Extract the (X, Y) coordinate from the center of the cell holding the provided text.  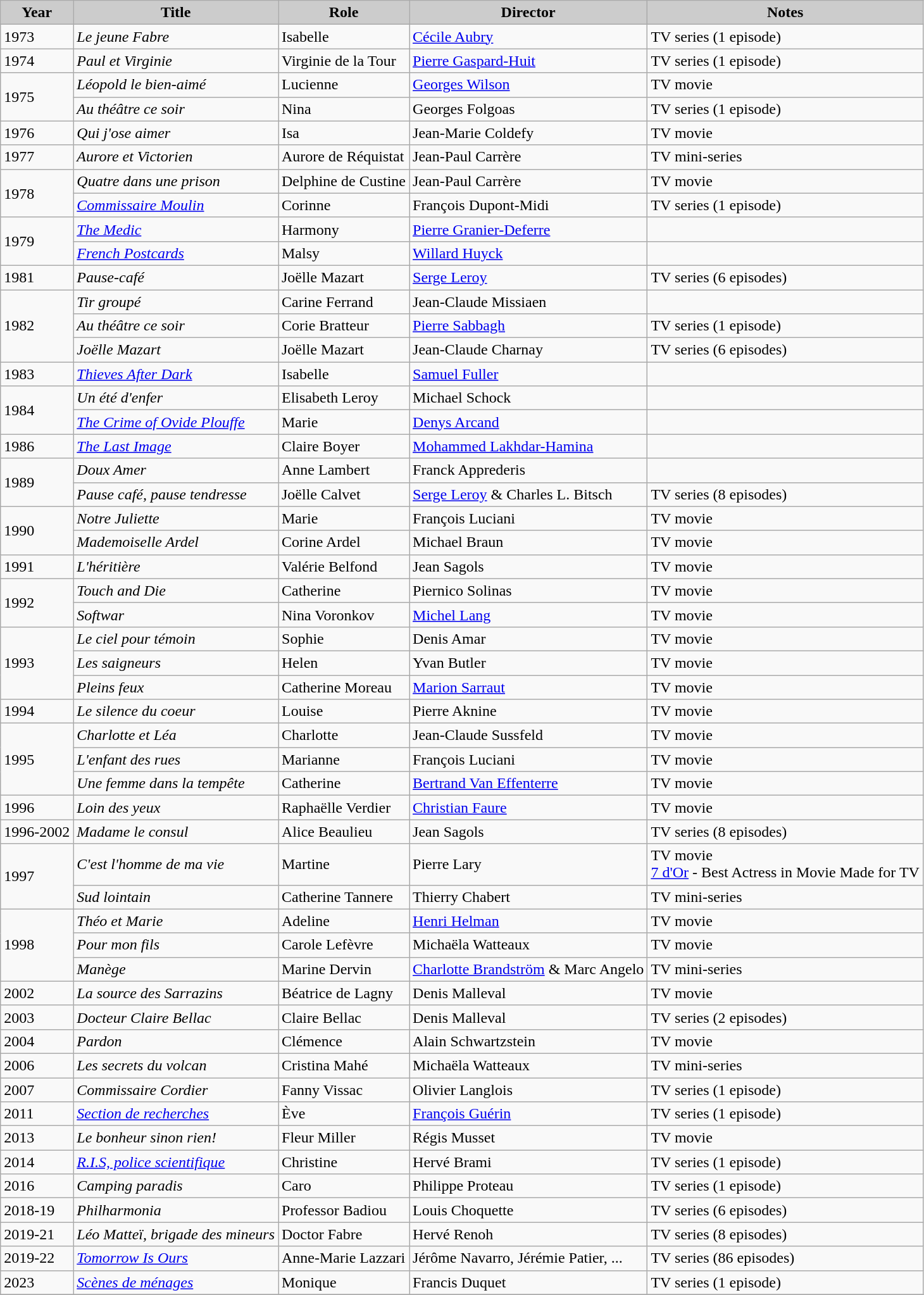
Serge Leroy & Charles L. Bitsch (528, 494)
Scènes de ménages (176, 1282)
Commissaire Moulin (176, 205)
1981 (37, 277)
Title (176, 13)
1986 (37, 446)
1979 (37, 241)
La source des Sarrazins (176, 993)
Joëlle Calvet (344, 494)
Samuel Fuller (528, 374)
Christian Faure (528, 808)
Nina Voronkov (344, 615)
Raphaëlle Verdier (344, 808)
1989 (37, 482)
Le silence du coeur (176, 711)
Aurore de Réquistat (344, 157)
Catherine Tannere (344, 897)
Claire Bellac (344, 1017)
Camping paradis (176, 1186)
Qui j'ose aimer (176, 133)
Doctor Fabre (344, 1234)
Alain Schwartzstein (528, 1041)
1975 (37, 97)
Martine (344, 865)
L'enfant des rues (176, 760)
Olivier Langlois (528, 1089)
Philharmonia (176, 1210)
2023 (37, 1282)
Cristina Mahé (344, 1065)
Christine (344, 1162)
Charlotte Brandström & Marc Angelo (528, 969)
Ève (344, 1114)
Michael Braun (528, 542)
Louis Choquette (528, 1210)
Isa (344, 133)
Corine Ardel (344, 542)
Director (528, 13)
Jean-Marie Coldefy (528, 133)
Virginie de la Tour (344, 61)
Yvan Butler (528, 663)
Pardon (176, 1041)
Béatrice de Lagny (344, 993)
1976 (37, 133)
Fleur Miller (344, 1138)
Pleins feux (176, 687)
Commissaire Cordier (176, 1089)
Docteur Claire Bellac (176, 1017)
Georges Wilson (528, 85)
1995 (37, 760)
1994 (37, 711)
Carole Lefèvre (344, 945)
1990 (37, 530)
TV series (86 episodes) (785, 1258)
Role (344, 13)
Year (37, 13)
Serge Leroy (528, 277)
Corie Bratteur (344, 326)
Jean-Claude Charnay (528, 350)
Marion Sarraut (528, 687)
Adeline (344, 921)
Tomorrow Is Ours (176, 1258)
2013 (37, 1138)
Jean-Claude Missiaen (528, 302)
1993 (37, 663)
1996 (37, 808)
1984 (37, 410)
2002 (37, 993)
2007 (37, 1089)
Pour mon fils (176, 945)
1973 (37, 37)
Les secrets du volcan (176, 1065)
Hervé Brami (528, 1162)
Charlotte (344, 735)
The Medic (176, 229)
François Dupont-Midi (528, 205)
Léo Matteï, brigade des mineurs (176, 1234)
1982 (37, 326)
Caro (344, 1186)
Manège (176, 969)
Le bonheur sinon rien! (176, 1138)
Loin des yeux (176, 808)
Régis Musset (528, 1138)
Catherine Moreau (344, 687)
Henri Helman (528, 921)
Thierry Chabert (528, 897)
2011 (37, 1114)
2014 (37, 1162)
Claire Boyer (344, 446)
Harmony (344, 229)
TV series (2 episodes) (785, 1017)
Pierre Sabbagh (528, 326)
Marine Dervin (344, 969)
R.I.S, police scientifique (176, 1162)
Clémence (344, 1041)
Paul et Virginie (176, 61)
Georges Folgoas (528, 109)
Fanny Vissac (344, 1089)
Bertrand Van Effenterre (528, 784)
The Last Image (176, 446)
1998 (37, 945)
2006 (37, 1065)
Marianne (344, 760)
Hervé Renoh (528, 1234)
Franck Apprederis (528, 470)
Quatre dans une prison (176, 181)
Jérôme Navarro, Jérémie Patier, ... (528, 1258)
Michel Lang (528, 615)
Madame le consul (176, 832)
Sud lointain (176, 897)
Malsy (344, 253)
2019-22 (37, 1258)
1978 (37, 193)
Carine Ferrand (344, 302)
Professor Badiou (344, 1210)
Le jeune Fabre (176, 37)
French Postcards (176, 253)
Pause-café (176, 277)
Touch and Die (176, 591)
The Crime of Ovide Plouffe (176, 422)
Denis Amar (528, 639)
1997 (37, 876)
Alice Beaulieu (344, 832)
2016 (37, 1186)
Helen (344, 663)
1991 (37, 566)
2004 (37, 1041)
Une femme dans la tempête (176, 784)
Doux Amer (176, 470)
Denys Arcand (528, 422)
2003 (37, 1017)
Mohammed Lakhdar-Hamina (528, 446)
L'héritière (176, 566)
Pierre Granier-Deferre (528, 229)
1983 (37, 374)
Francis Duquet (528, 1282)
Elisabeth Leroy (344, 398)
Section de recherches (176, 1114)
Mademoiselle Ardel (176, 542)
Pierre Lary (528, 865)
Pierre Gaspard-Huit (528, 61)
Les saigneurs (176, 663)
Cécile Aubry (528, 37)
Willard Huyck (528, 253)
Monique (344, 1282)
Delphine de Custine (344, 181)
Charlotte et Léa (176, 735)
1996-2002 (37, 832)
François Guérin (528, 1114)
2018-19 (37, 1210)
Thieves After Dark (176, 374)
1992 (37, 603)
Un été d'enfer (176, 398)
Corinne (344, 205)
Aurore et Victorien (176, 157)
Pause café, pause tendresse (176, 494)
Le ciel pour témoin (176, 639)
Louise (344, 711)
Piernico Solinas (528, 591)
Pierre Aknine (528, 711)
Anne Lambert (344, 470)
1974 (37, 61)
Notes (785, 13)
C'est l'homme de ma vie (176, 865)
Softwar (176, 615)
Notre Juliette (176, 518)
Philippe Proteau (528, 1186)
TV movie 7 d'Or - Best Actress in Movie Made for TV (785, 865)
Tir groupé (176, 302)
Lucienne (344, 85)
1977 (37, 157)
Sophie (344, 639)
2019-21 (37, 1234)
Anne-Marie Lazzari (344, 1258)
Léopold le bien-aimé (176, 85)
Jean-Claude Sussfeld (528, 735)
Théo et Marie (176, 921)
Valérie Belfond (344, 566)
Michael Schock (528, 398)
Nina (344, 109)
